Detect which cell encompasses the target text, then output its (X, Y) center coordinate. 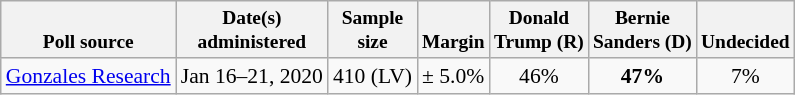
7% (745, 76)
DonaldTrump (R) (538, 30)
47% (642, 76)
Samplesize (372, 30)
410 (LV) (372, 76)
Undecided (745, 30)
Date(s)administered (252, 30)
Margin (453, 30)
Gonzales Research (88, 76)
± 5.0% (453, 76)
BernieSanders (D) (642, 30)
Poll source (88, 30)
46% (538, 76)
Jan 16–21, 2020 (252, 76)
